Find where the given text appears and provide that cell's center as (X, Y) coordinate. 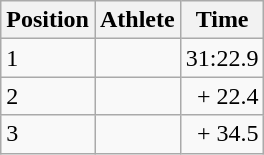
Time (222, 20)
Athlete (137, 20)
1 (48, 58)
+ 22.4 (222, 96)
Position (48, 20)
2 (48, 96)
3 (48, 134)
+ 34.5 (222, 134)
31:22.9 (222, 58)
